Return [x, y] of the center of cell containing provided text 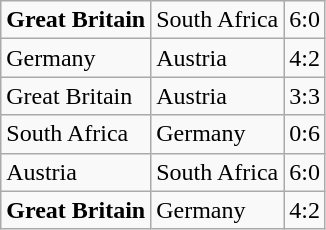
0:6 [305, 134]
3:3 [305, 96]
